Determine the (x, y) coordinate at the center of the cell enclosing the given text.  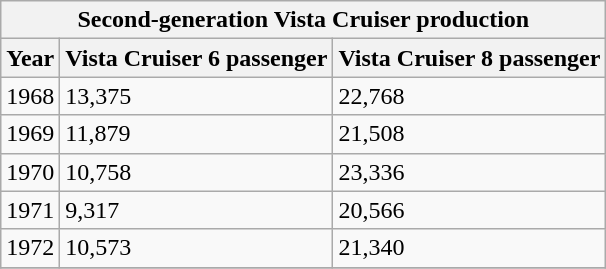
22,768 (470, 96)
21,340 (470, 248)
Vista Cruiser 8 passenger (470, 58)
11,879 (196, 134)
13,375 (196, 96)
21,508 (470, 134)
9,317 (196, 210)
1972 (30, 248)
Year (30, 58)
10,758 (196, 172)
1969 (30, 134)
10,573 (196, 248)
Second-generation Vista Cruiser production (304, 20)
1971 (30, 210)
23,336 (470, 172)
20,566 (470, 210)
1968 (30, 96)
1970 (30, 172)
Vista Cruiser 6 passenger (196, 58)
